Find where the given text appears and provide that cell's center as (X, Y) coordinate. 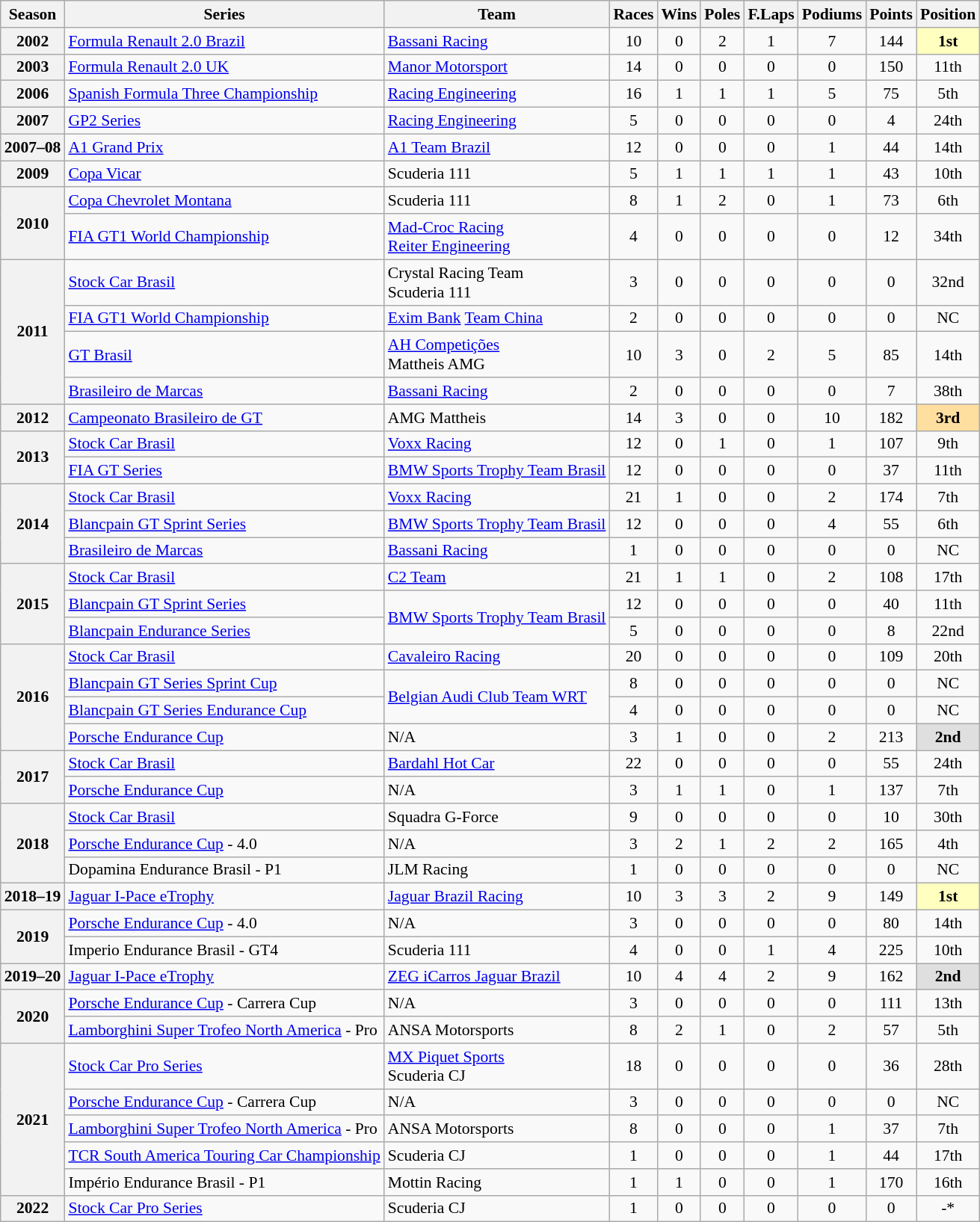
Position (948, 14)
16 (633, 94)
2022 (33, 1209)
Races (633, 14)
Mottin Racing (497, 1182)
170 (891, 1182)
Formula Renault 2.0 Brazil (224, 41)
Mad-Croc RacingReiter Engineering (497, 236)
Cavaleiro Racing (497, 657)
Dopamina Endurance Brasil - P1 (224, 870)
ZEG iCarros Jaguar Brazil (497, 977)
137 (891, 791)
Wins (679, 14)
165 (891, 844)
A1 Team Brazil (497, 147)
111 (891, 1004)
2003 (33, 67)
40 (891, 604)
C2 Team (497, 578)
Jaguar Brazil Racing (497, 897)
Season (33, 14)
2019–20 (33, 977)
109 (891, 657)
Belgian Audi Club Team WRT (497, 697)
18 (633, 1066)
225 (891, 950)
F.Laps (771, 14)
162 (891, 977)
2015 (33, 604)
Team (497, 14)
13th (948, 1004)
Formula Renault 2.0 UK (224, 67)
2007–08 (33, 147)
2002 (33, 41)
2011 (33, 332)
Series (224, 14)
73 (891, 201)
-* (948, 1209)
2014 (33, 525)
57 (891, 1030)
Imperio Endurance Brasil - GT4 (224, 950)
38th (948, 391)
Manor Motorsport (497, 67)
Podiums (833, 14)
9th (948, 444)
2013 (33, 457)
GP2 Series (224, 121)
4th (948, 844)
2020 (33, 1016)
2007 (33, 121)
Copa Chevrolet Montana (224, 201)
Império Endurance Brasil - P1 (224, 1182)
16th (948, 1182)
2006 (33, 94)
150 (891, 67)
Blancpain GT Series Sprint Cup (224, 684)
GT Brasil (224, 354)
Campeonato Brasileiro de GT (224, 418)
Copa Vicar (224, 174)
3rd (948, 418)
Blancpain GT Series Endurance Cup (224, 711)
2021 (33, 1120)
108 (891, 578)
Exim Bank Team China (497, 318)
174 (891, 498)
2017 (33, 777)
Spanish Formula Three Championship (224, 94)
2018–19 (33, 897)
144 (891, 41)
213 (891, 737)
Crystal Racing TeamScuderia 111 (497, 283)
149 (891, 897)
43 (891, 174)
Blancpain Endurance Series (224, 631)
34th (948, 236)
A1 Grand Prix (224, 147)
30th (948, 817)
MX Piquet SportsScuderia CJ (497, 1066)
Squadra G-Force (497, 817)
Bardahl Hot Car (497, 764)
107 (891, 444)
36 (891, 1066)
32nd (948, 283)
2009 (33, 174)
2010 (33, 224)
FIA GT Series (224, 471)
85 (891, 354)
JLM Racing (497, 870)
2016 (33, 697)
2012 (33, 418)
20 (633, 657)
TCR South America Touring Car Championship (224, 1155)
182 (891, 418)
20th (948, 657)
2018 (33, 843)
22nd (948, 631)
Points (891, 14)
28th (948, 1066)
AH CompetiçõesMattheis AMG (497, 354)
Poles (722, 14)
75 (891, 94)
22 (633, 764)
80 (891, 924)
2019 (33, 937)
AMG Mattheis (497, 418)
